Output the [X, Y] coordinate of the center of the cell containing the given text.  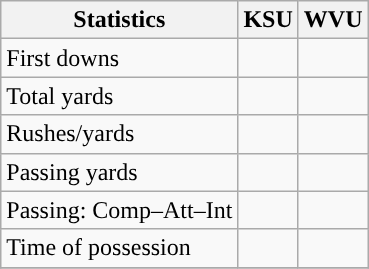
Passing yards [120, 172]
Rushes/yards [120, 134]
WVU [333, 20]
First downs [120, 58]
Total yards [120, 96]
KSU [268, 20]
Passing: Comp–Att–Int [120, 210]
Statistics [120, 20]
Time of possession [120, 248]
